From the cell containing the given text, extract its center point as [x, y] coordinate. 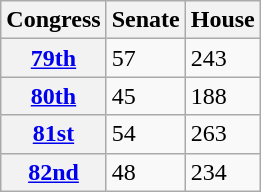
79th [54, 58]
263 [222, 134]
48 [146, 172]
82nd [54, 172]
81st [54, 134]
188 [222, 96]
80th [54, 96]
57 [146, 58]
Senate [146, 20]
House [222, 20]
54 [146, 134]
234 [222, 172]
243 [222, 58]
Congress [54, 20]
45 [146, 96]
